Return the [x, y] coordinate for the center point of the cell that contains the specified text.  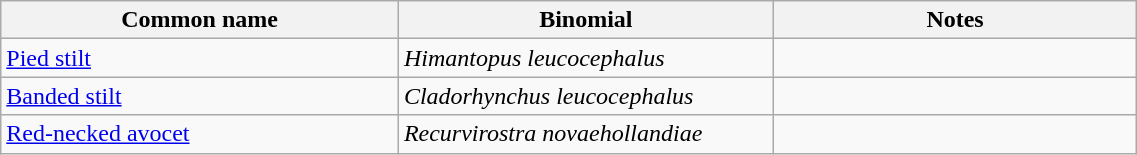
Binomial [586, 20]
Common name [200, 20]
Pied stilt [200, 58]
Notes [955, 20]
Recurvirostra novaehollandiae [586, 134]
Red-necked avocet [200, 134]
Banded stilt [200, 96]
Himantopus leucocephalus [586, 58]
Cladorhynchus leucocephalus [586, 96]
